Find where the given text appears and provide that cell's center as (x, y) coordinate. 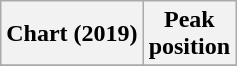
Chart (2019) (72, 34)
Peakposition (189, 34)
